Return (X, Y) of the center of cell containing provided text 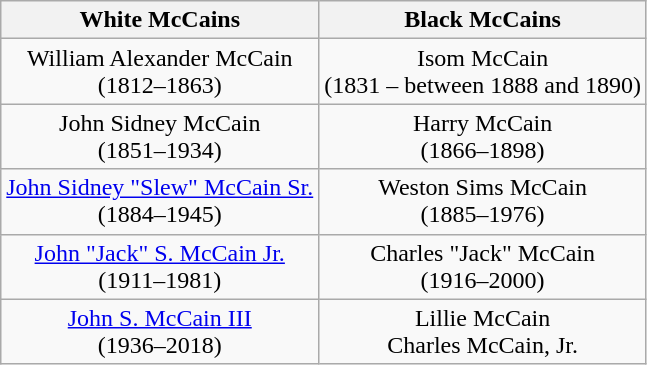
John "Jack" S. McCain Jr.(1911–1981) (160, 266)
Isom McCain(1831 – between 1888 and 1890) (483, 72)
White McCains (160, 20)
Harry McCain(1866–1898) (483, 136)
William Alexander McCain(1812–1863) (160, 72)
John S. McCain III(1936–2018) (160, 332)
Black McCains (483, 20)
Weston Sims McCain(1885–1976) (483, 202)
John Sidney "Slew" McCain Sr.(1884–1945) (160, 202)
Lillie McCainCharles McCain, Jr. (483, 332)
Charles "Jack" McCain(1916–2000) (483, 266)
John Sidney McCain(1851–1934) (160, 136)
